Output the [X, Y] coordinate of the center of the cell containing the given text.  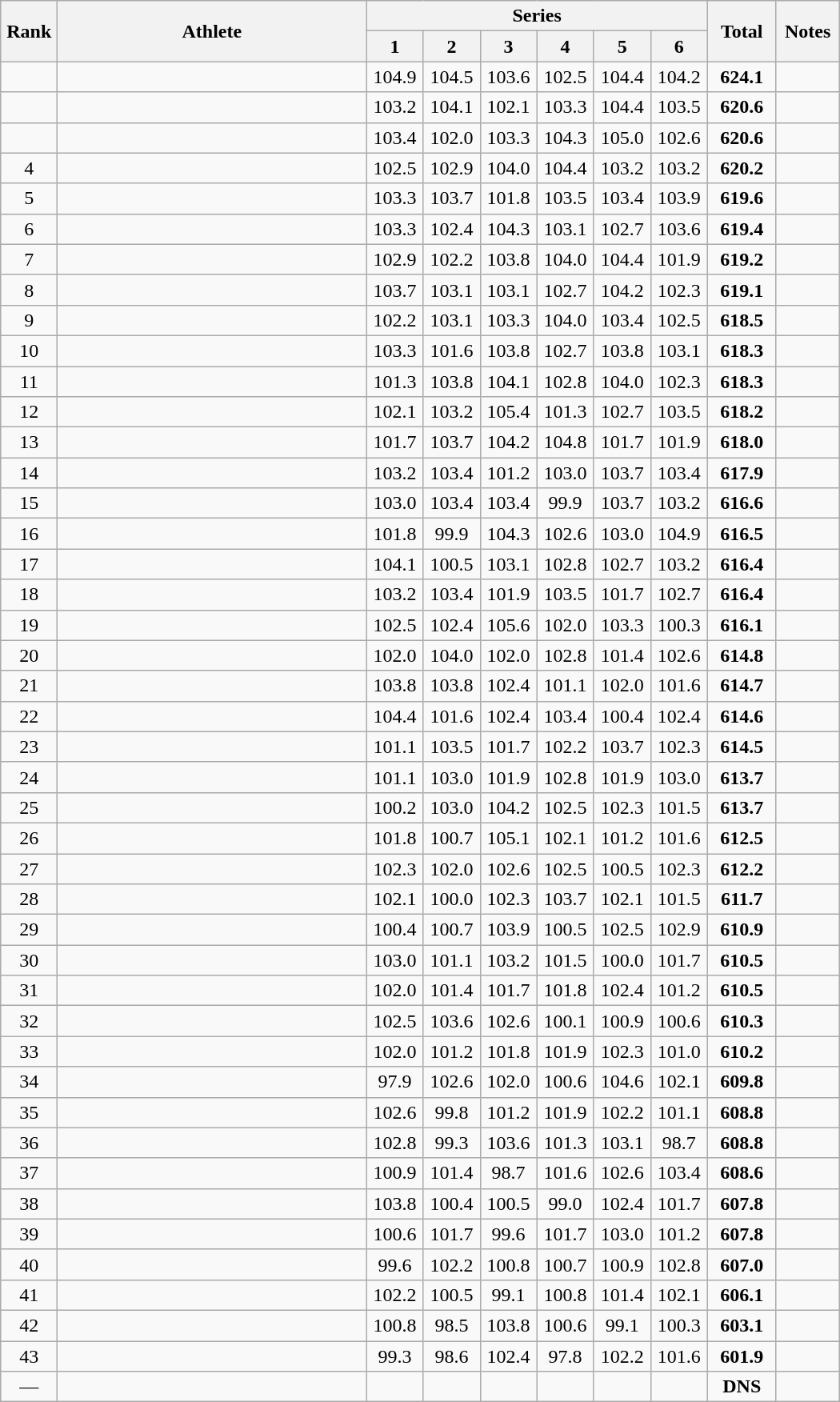
28 [29, 899]
101.0 [678, 1051]
97.9 [395, 1082]
609.8 [742, 1082]
618.0 [742, 443]
1 [395, 46]
614.5 [742, 747]
618.5 [742, 320]
8 [29, 290]
26 [29, 838]
619.4 [742, 229]
610.2 [742, 1051]
11 [29, 382]
608.6 [742, 1173]
99.0 [565, 1204]
611.7 [742, 899]
3 [509, 46]
610.9 [742, 930]
619.6 [742, 198]
100.1 [565, 1021]
97.8 [565, 1356]
7 [29, 259]
105.6 [509, 625]
104.8 [565, 443]
42 [29, 1325]
98.6 [451, 1356]
105.4 [509, 412]
618.2 [742, 412]
616.5 [742, 534]
607.0 [742, 1264]
16 [29, 534]
30 [29, 960]
24 [29, 777]
606.1 [742, 1295]
617.9 [742, 473]
DNS [742, 1387]
25 [29, 807]
612.2 [742, 868]
105.1 [509, 838]
32 [29, 1021]
— [29, 1387]
39 [29, 1234]
Athlete [212, 31]
620.2 [742, 168]
99.8 [451, 1112]
37 [29, 1173]
104.5 [451, 77]
18 [29, 595]
614.6 [742, 716]
13 [29, 443]
614.8 [742, 655]
Series [537, 16]
36 [29, 1143]
27 [29, 868]
10 [29, 350]
616.1 [742, 625]
31 [29, 991]
612.5 [742, 838]
610.3 [742, 1021]
19 [29, 625]
616.6 [742, 503]
43 [29, 1356]
41 [29, 1295]
105.0 [622, 138]
Notes [808, 31]
100.2 [395, 807]
2 [451, 46]
20 [29, 655]
104.6 [622, 1082]
619.2 [742, 259]
Rank [29, 31]
624.1 [742, 77]
9 [29, 320]
17 [29, 564]
23 [29, 747]
603.1 [742, 1325]
619.1 [742, 290]
40 [29, 1264]
33 [29, 1051]
21 [29, 686]
35 [29, 1112]
14 [29, 473]
15 [29, 503]
601.9 [742, 1356]
29 [29, 930]
Total [742, 31]
98.5 [451, 1325]
12 [29, 412]
22 [29, 716]
614.7 [742, 686]
38 [29, 1204]
34 [29, 1082]
